Extract the [x, y] coordinate from the center of the cell holding the provided text.  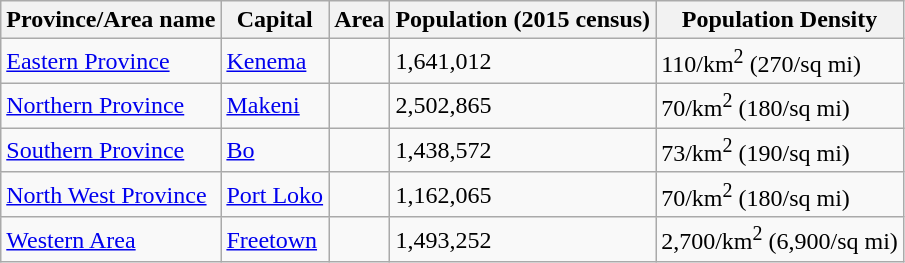
Area [360, 20]
Western Area [111, 240]
110/km2 (270/sq mi) [780, 62]
73/km2 (190/sq mi) [780, 150]
Southern Province [111, 150]
North West Province [111, 194]
Freetown [275, 240]
Capital [275, 20]
Population Density [780, 20]
Population (2015 census) [523, 20]
Makeni [275, 106]
1,641,012 [523, 62]
1,493,252 [523, 240]
Kenema [275, 62]
1,438,572 [523, 150]
Province/Area name [111, 20]
Port Loko [275, 194]
Eastern Province [111, 62]
1,162,065 [523, 194]
Bo [275, 150]
2,700/km2 (6,900/sq mi) [780, 240]
2,502,865 [523, 106]
Northern Province [111, 106]
